Identify which cell holds the provided text, then report its [X, Y] central coordinate. 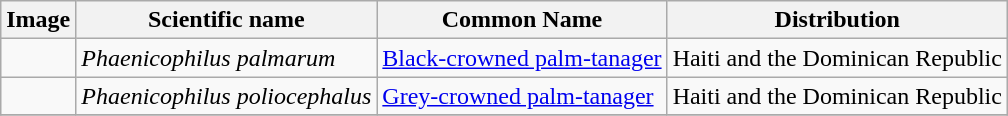
Distribution [837, 20]
Phaenicophilus palmarum [226, 58]
Grey-crowned palm-tanager [522, 96]
Phaenicophilus poliocephalus [226, 96]
Scientific name [226, 20]
Image [38, 20]
Common Name [522, 20]
Black-crowned palm-tanager [522, 58]
